Output the (X, Y) coordinate of the center of the cell containing the given text.  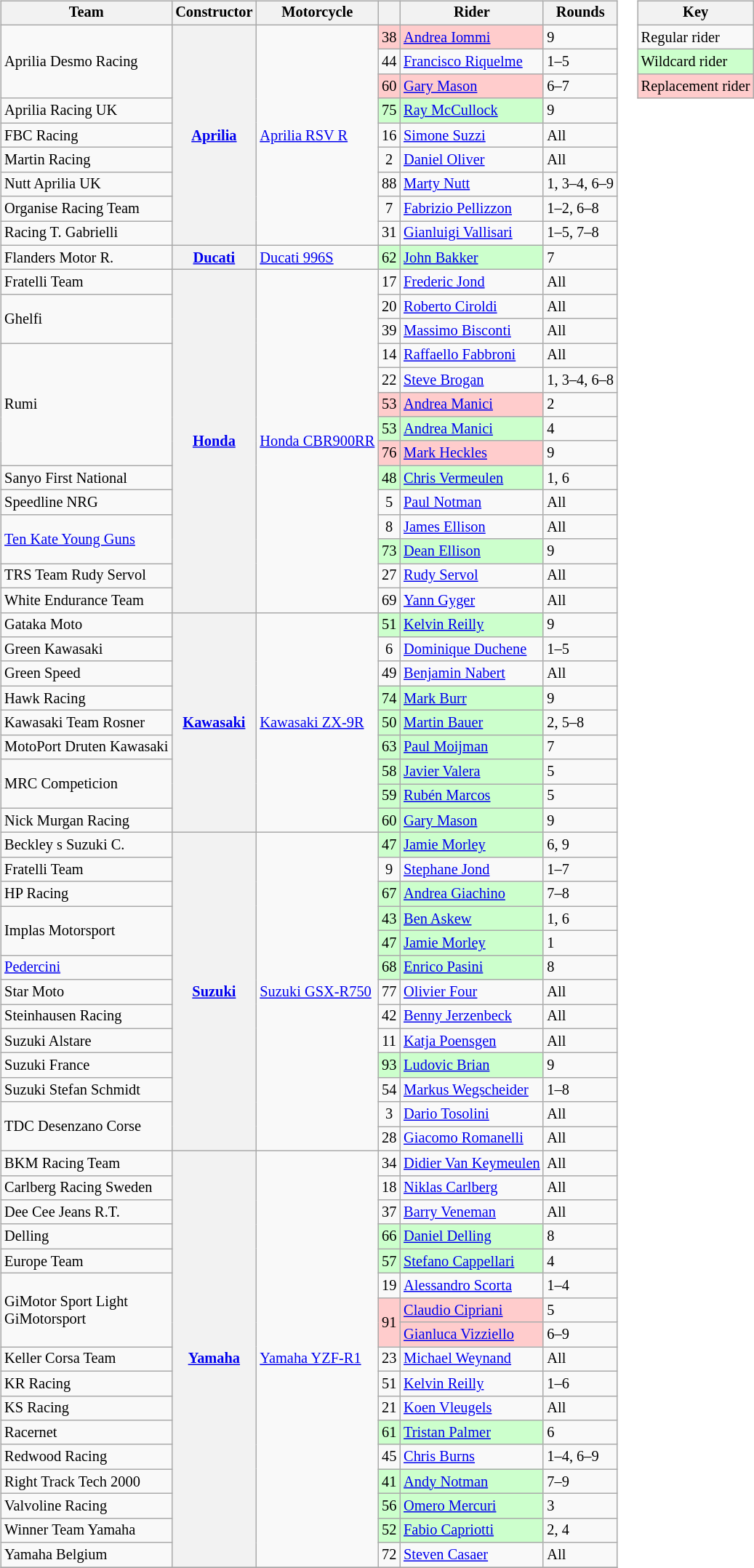
Honda (214, 441)
Koen Vleugels (471, 1408)
Aprilia (214, 135)
Racing T. Gabrielli (86, 233)
1–4, 6–9 (580, 1457)
Green Speed (86, 673)
23 (389, 1359)
Daniel Delling (471, 1236)
27 (389, 576)
Fabrizio Pellizzon (471, 209)
MotoPort Druten Kawasaki (86, 747)
6, 9 (580, 845)
28 (389, 1139)
38 (389, 37)
Yann Gyger (471, 600)
66 (389, 1236)
20 (389, 307)
73 (389, 551)
KS Racing (86, 1408)
Benny Jerzenbeck (471, 1017)
37 (389, 1212)
Racernet (86, 1433)
Benjamin Nabert (471, 673)
50 (389, 723)
Markus Wegscheider (471, 1090)
1 (580, 943)
Gataka Moto (86, 625)
BKM Racing Team (86, 1163)
Ducati 996S (317, 257)
76 (389, 453)
Kawasaki (214, 723)
James Ellison (471, 527)
Claudio Cipriani (471, 1310)
68 (389, 967)
54 (389, 1090)
22 (389, 380)
41 (389, 1481)
77 (389, 992)
Green Kawasaki (86, 649)
Aprilia Desmo Racing (86, 61)
Didier Van Keymeulen (471, 1163)
93 (389, 1065)
67 (389, 894)
Yamaha (214, 1359)
Barry Veneman (471, 1212)
1, 3–4, 6–8 (580, 380)
Suzuki Stefan Schmidt (86, 1090)
Michael Weynand (471, 1359)
7–8 (580, 894)
52 (389, 1530)
63 (389, 747)
Simone Suzzi (471, 135)
69 (389, 600)
Marty Nutt (471, 184)
Rubén Marcos (471, 796)
48 (389, 478)
16 (389, 135)
MRC Competicion (86, 784)
42 (389, 1017)
Nutt Aprilia UK (86, 184)
Implas Motorsport (86, 931)
Dee Cee Jeans R.T. (86, 1212)
18 (389, 1188)
1–5, 7–8 (580, 233)
39 (389, 331)
19 (389, 1286)
Mark Heckles (471, 453)
Dominique Duchene (471, 649)
Nick Murgan Racing (86, 820)
Andrea Iommi (471, 37)
14 (389, 356)
Team (86, 13)
Raffaello Fabbroni (471, 356)
Kawasaki Team Rosner (86, 723)
1–8 (580, 1090)
Aprilia RSV R (317, 135)
Chris Burns (471, 1457)
91 (389, 1322)
Chris Vermeulen (471, 478)
John Bakker (471, 257)
Paul Moijman (471, 747)
Fabio Capriotti (471, 1530)
1–6 (580, 1383)
Rider (471, 13)
17 (389, 282)
1–2, 6–8 (580, 209)
Stefano Cappellari (471, 1261)
Constructor (214, 13)
74 (389, 698)
Katja Poensgen (471, 1041)
Massimo Bisconti (471, 331)
Olivier Four (471, 992)
Martin Racing (86, 160)
White Endurance Team (86, 600)
49 (389, 673)
Steve Brogan (471, 380)
KR Racing (86, 1383)
Frederic Jond (471, 282)
45 (389, 1457)
62 (389, 257)
75 (389, 111)
61 (389, 1433)
Omero Mercuri (471, 1506)
Niklas Carlberg (471, 1188)
7–9 (580, 1481)
72 (389, 1555)
34 (389, 1163)
Honda CBR900RR (317, 441)
Suzuki (214, 992)
Carlberg Racing Sweden (86, 1188)
Suzuki Alstare (86, 1041)
Alessandro Scorta (471, 1286)
Rumi (86, 404)
Ludovic Brian (471, 1065)
Star Moto (86, 992)
Valvoline Racing (86, 1506)
6–7 (580, 87)
1–4 (580, 1286)
Mark Burr (471, 698)
Andrea Giachino (471, 894)
1, 3–4, 6–9 (580, 184)
Stephane Jond (471, 870)
Ghelfi (86, 319)
Yamaha YZF-R1 (317, 1359)
Ben Askew (471, 919)
Roberto Ciroldi (471, 307)
Replacement rider (696, 87)
Key (696, 13)
Daniel Oliver (471, 160)
Aprilia Racing UK (86, 111)
Wildcard rider (696, 62)
Regular rider (696, 37)
44 (389, 62)
21 (389, 1408)
1–7 (580, 870)
58 (389, 772)
56 (389, 1506)
Ten Kate Young Guns (86, 538)
Dean Ellison (471, 551)
Giacomo Romanelli (471, 1139)
Motorcycle (317, 13)
59 (389, 796)
GiMotor Sport Light GiMotorsport (86, 1311)
Keller Corsa Team (86, 1359)
Redwood Racing (86, 1457)
Gianluigi Vallisari (471, 233)
43 (389, 919)
2, 4 (580, 1530)
31 (389, 233)
2, 5–8 (580, 723)
Sanyo First National (86, 478)
TRS Team Rudy Servol (86, 576)
Pedercini (86, 967)
Martin Bauer (471, 723)
Steven Casaer (471, 1555)
TDC Desenzano Corse (86, 1126)
Kawasaki ZX-9R (317, 723)
Delling (86, 1236)
Beckley s Suzuki C. (86, 845)
Organise Racing Team (86, 209)
11 (389, 1041)
6–9 (580, 1335)
HP Racing (86, 894)
Javier Valera (471, 772)
Right Track Tech 2000 (86, 1481)
Francisco Riquelme (471, 62)
57 (389, 1261)
Dario Tosolini (471, 1114)
Suzuki GSX-R750 (317, 992)
Andy Notman (471, 1481)
Gianluca Vizziello (471, 1335)
Enrico Pasini (471, 967)
Ducati (214, 257)
Winner Team Yamaha (86, 1530)
88 (389, 184)
Suzuki France (86, 1065)
Rounds (580, 13)
Rudy Servol (471, 576)
Europe Team (86, 1261)
Tristan Palmer (471, 1433)
Yamaha Belgium (86, 1555)
Hawk Racing (86, 698)
Ray McCullock (471, 111)
FBC Racing (86, 135)
Paul Notman (471, 503)
Flanders Motor R. (86, 257)
Speedline NRG (86, 503)
Steinhausen Racing (86, 1017)
